For the text-containing cell, return its midpoint in (x, y) coordinate format. 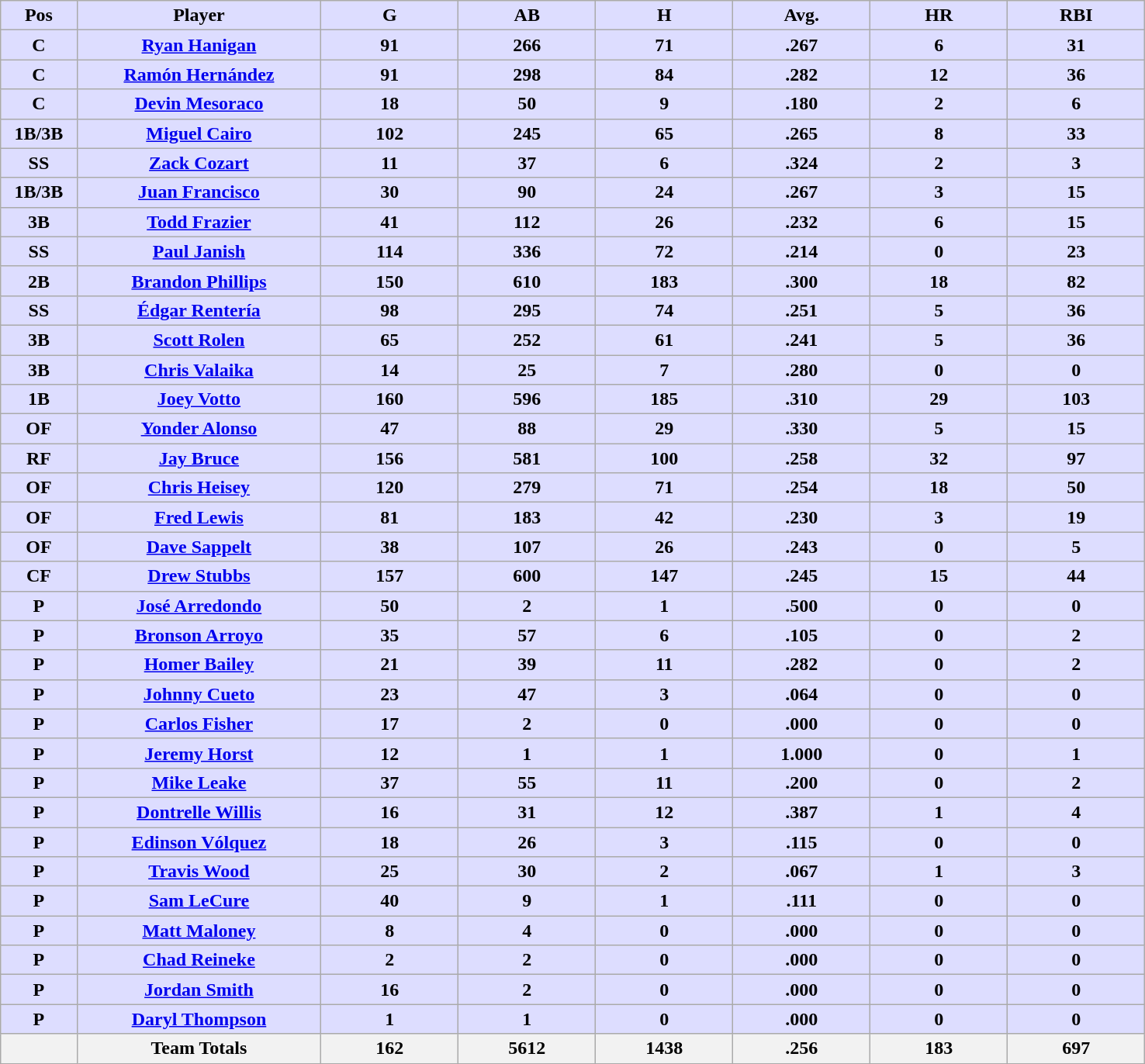
600 (528, 576)
Avg. (802, 16)
298 (528, 74)
1B (39, 399)
.115 (802, 841)
21 (389, 665)
114 (389, 251)
Yonder Alonso (199, 429)
.214 (802, 251)
Todd Frazier (199, 222)
266 (528, 45)
Drew Stubbs (199, 576)
.300 (802, 281)
.324 (802, 163)
.265 (802, 133)
.280 (802, 370)
Scott Rolen (199, 340)
.387 (802, 812)
162 (389, 1048)
Chad Reineke (199, 960)
.064 (802, 694)
581 (528, 458)
Chris Heisey (199, 488)
.256 (802, 1048)
.254 (802, 488)
82 (1077, 281)
120 (389, 488)
44 (1077, 576)
41 (389, 222)
.500 (802, 606)
7 (664, 370)
RF (39, 458)
Devin Mesoraco (199, 104)
39 (528, 665)
19 (1077, 517)
Jeremy Horst (199, 753)
74 (664, 310)
Team Totals (199, 1048)
295 (528, 310)
Sam LeCure (199, 901)
AB (528, 16)
61 (664, 340)
24 (664, 192)
90 (528, 192)
Johnny Cueto (199, 694)
245 (528, 133)
98 (389, 310)
Travis Wood (199, 872)
279 (528, 488)
38 (389, 547)
Jordan Smith (199, 990)
17 (389, 724)
Mike Leake (199, 782)
157 (389, 576)
G (389, 16)
.232 (802, 222)
Pos (39, 16)
252 (528, 340)
88 (528, 429)
147 (664, 576)
102 (389, 133)
81 (389, 517)
14 (389, 370)
112 (528, 222)
35 (389, 635)
107 (528, 547)
Joey Votto (199, 399)
José Arredondo (199, 606)
40 (389, 901)
Fred Lewis (199, 517)
.230 (802, 517)
.067 (802, 872)
Paul Janish (199, 251)
.310 (802, 399)
H (664, 16)
.245 (802, 576)
RBI (1077, 16)
.330 (802, 429)
Daryl Thompson (199, 1019)
2B (39, 281)
55 (528, 782)
5612 (528, 1048)
Bronson Arroyo (199, 635)
.258 (802, 458)
CF (39, 576)
Édgar Rentería (199, 310)
.241 (802, 340)
42 (664, 517)
Edinson Vólquez (199, 841)
Chris Valaika (199, 370)
150 (389, 281)
610 (528, 281)
160 (389, 399)
.251 (802, 310)
72 (664, 251)
1438 (664, 1048)
1.000 (802, 753)
185 (664, 399)
.111 (802, 901)
.180 (802, 104)
Dave Sappelt (199, 547)
Brandon Phillips (199, 281)
97 (1077, 458)
Matt Maloney (199, 931)
84 (664, 74)
Carlos Fisher (199, 724)
596 (528, 399)
Zack Cozart (199, 163)
Ryan Hanigan (199, 45)
Ramón Hernández (199, 74)
Juan Francisco (199, 192)
103 (1077, 399)
Jay Bruce (199, 458)
156 (389, 458)
.105 (802, 635)
Player (199, 16)
336 (528, 251)
HR (939, 16)
697 (1077, 1048)
100 (664, 458)
33 (1077, 133)
Homer Bailey (199, 665)
32 (939, 458)
57 (528, 635)
Dontrelle Willis (199, 812)
Miguel Cairo (199, 133)
.200 (802, 782)
.243 (802, 547)
